Return (X, Y) of the center of cell containing provided text 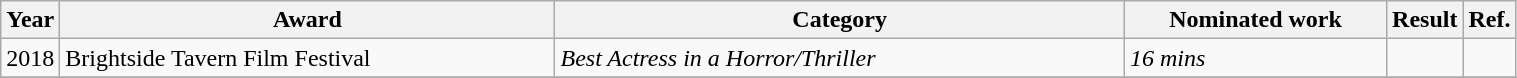
Brightside Tavern Film Festival (308, 58)
Best Actress in a Horror/Thriller (840, 58)
Year (30, 20)
Nominated work (1255, 20)
Result (1425, 20)
Award (308, 20)
Category (840, 20)
2018 (30, 58)
Ref. (1490, 20)
16 mins (1255, 58)
